Identify which cell holds the provided text, then report its (X, Y) central coordinate. 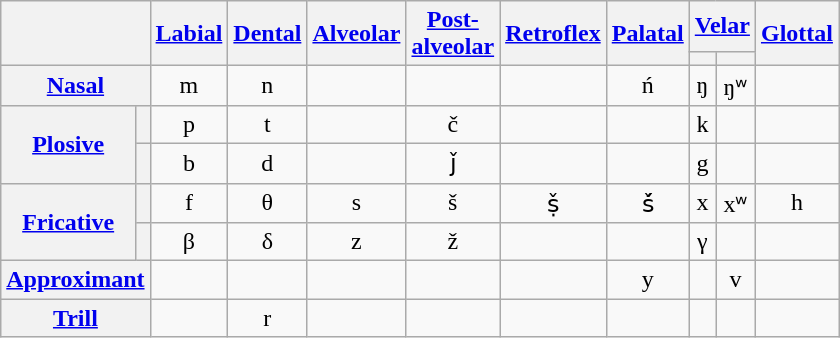
Velar (722, 26)
š (453, 203)
h (796, 203)
β (189, 242)
f (189, 203)
b (189, 163)
d (268, 163)
k (702, 124)
z (356, 242)
Post-alveolar (453, 34)
Alveolar (356, 34)
ǰ (453, 163)
t (268, 124)
xʷ (736, 203)
Dental (268, 34)
g (702, 163)
č (453, 124)
r (268, 318)
p (189, 124)
Glottal (796, 34)
Plosive (68, 144)
x (702, 203)
ṣ̌ (554, 203)
v (736, 280)
ŋʷ (736, 86)
δ (268, 242)
Approximant (76, 280)
Retroflex (554, 34)
š́ (648, 203)
s (356, 203)
Trill (76, 318)
θ (268, 203)
Labial (189, 34)
ŋ (702, 86)
ž (453, 242)
n (268, 86)
γ (702, 242)
ń (648, 86)
y (648, 280)
Fricative (68, 222)
Palatal (648, 34)
Nasal (76, 86)
m (189, 86)
